Identify which cell holds the provided text, then report its [X, Y] central coordinate. 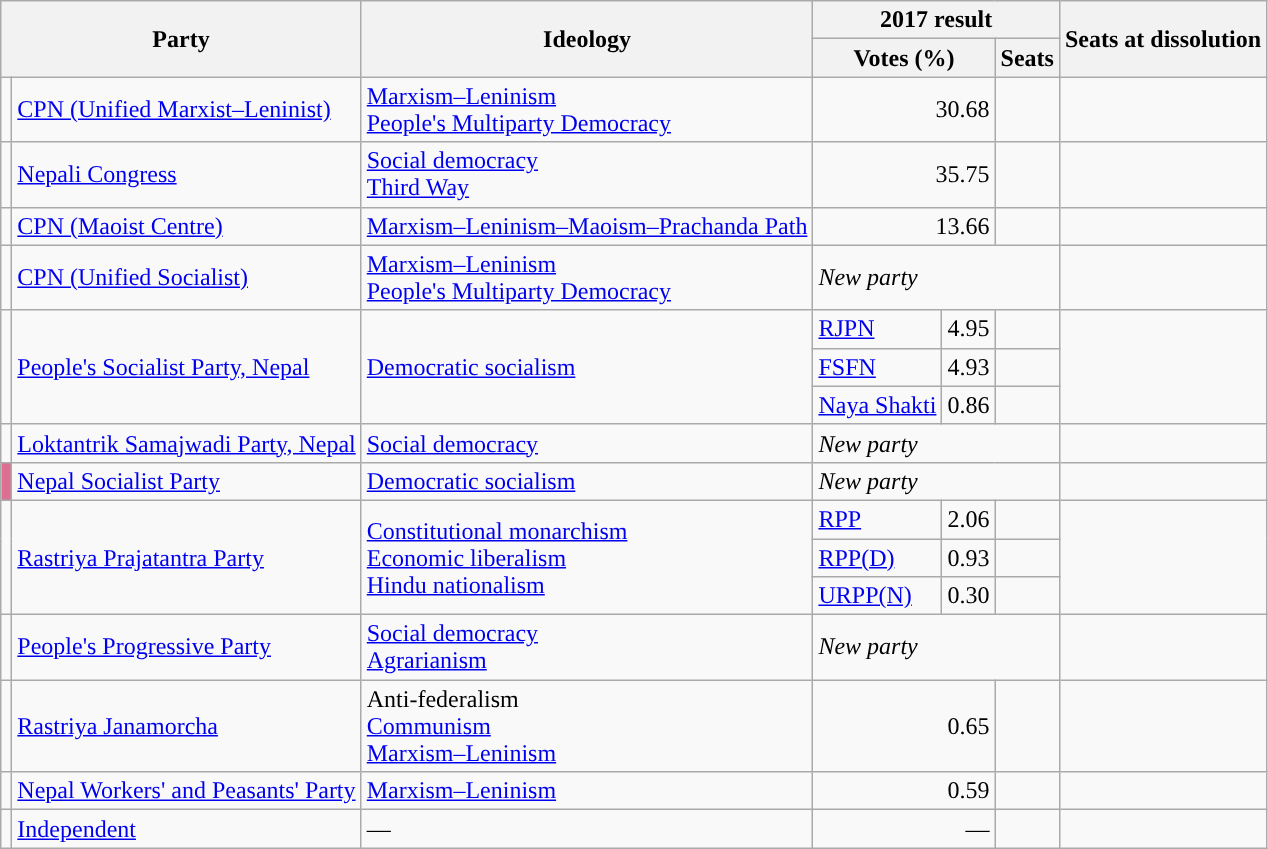
Seats at dissolution [1162, 39]
CPN (Maoist Centre) [186, 226]
CPN (Unified Socialist) [186, 278]
Social democracyAgrarianism [587, 648]
Party [181, 39]
Nepal Socialist Party [186, 481]
People's Socialist Party, Nepal [186, 367]
FSFN [878, 367]
0.93 [968, 557]
0.86 [968, 405]
0.65 [904, 726]
Nepal Workers' and Peasants' Party [186, 791]
RJPN [878, 329]
People's Progressive Party [186, 648]
Anti-federalismCommunismMarxism–Leninism [587, 726]
35.75 [904, 174]
Social democracyThird Way [587, 174]
Nepali Congress [186, 174]
Ideology [587, 39]
4.95 [968, 329]
Marxism–Leninism–Maoism–Prachanda Path [587, 226]
30.68 [904, 110]
4.93 [968, 367]
URPP(N) [878, 596]
13.66 [904, 226]
Rastriya Prajatantra Party [186, 557]
Independent [186, 829]
CPN (Unified Marxist–Leninist) [186, 110]
Loktantrik Samajwadi Party, Nepal [186, 443]
2017 result [936, 20]
RPP(D) [878, 557]
Seats [1027, 58]
Naya Shakti [878, 405]
Votes (%) [904, 58]
RPP [878, 519]
0.59 [904, 791]
0.30 [968, 596]
Constitutional monarchismEconomic liberalismHindu nationalism [587, 557]
Rastriya Janamorcha [186, 726]
Marxism–Leninism [587, 791]
Social democracy [587, 443]
2.06 [968, 519]
